Pinpoint the cell where the given text exists, returning its (X, Y) midpoint coordinate. 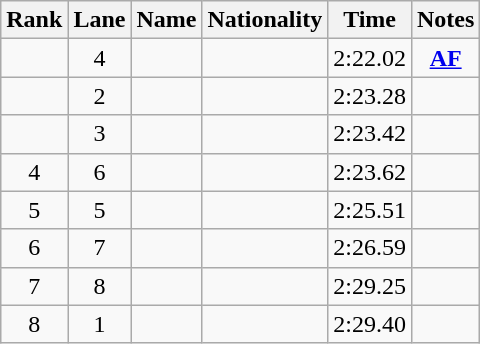
1 (100, 324)
2:29.40 (370, 324)
2:23.62 (370, 172)
2 (100, 96)
2:25.51 (370, 210)
3 (100, 134)
Rank (34, 20)
2:29.25 (370, 286)
2:26.59 (370, 248)
AF (445, 58)
Time (370, 20)
Lane (100, 20)
2:23.28 (370, 96)
2:22.02 (370, 58)
Name (166, 20)
2:23.42 (370, 134)
Nationality (265, 20)
Notes (445, 20)
